Output the [X, Y] coordinate of the center of the cell containing the given text.  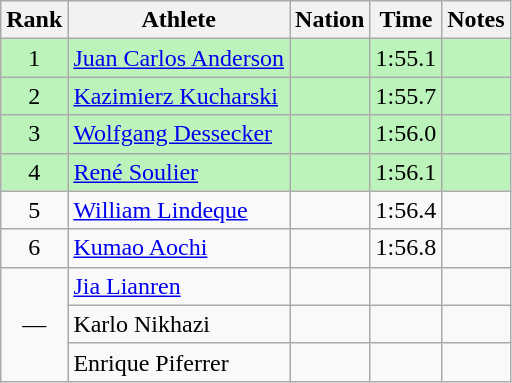
— [34, 324]
Nation [330, 20]
William Lindeque [179, 210]
Athlete [179, 20]
Jia Lianren [179, 286]
5 [34, 210]
Kumao Aochi [179, 248]
Enrique Piferrer [179, 362]
4 [34, 172]
Notes [476, 20]
1:56.0 [406, 134]
1 [34, 58]
Karlo Nikhazi [179, 324]
René Soulier [179, 172]
Rank [34, 20]
3 [34, 134]
6 [34, 248]
Juan Carlos Anderson [179, 58]
1:55.7 [406, 96]
1:55.1 [406, 58]
1:56.8 [406, 248]
Kazimierz Kucharski [179, 96]
2 [34, 96]
Time [406, 20]
Wolfgang Dessecker [179, 134]
1:56.1 [406, 172]
1:56.4 [406, 210]
